Determine the (X, Y) coordinate at the center of the cell enclosing the given text.  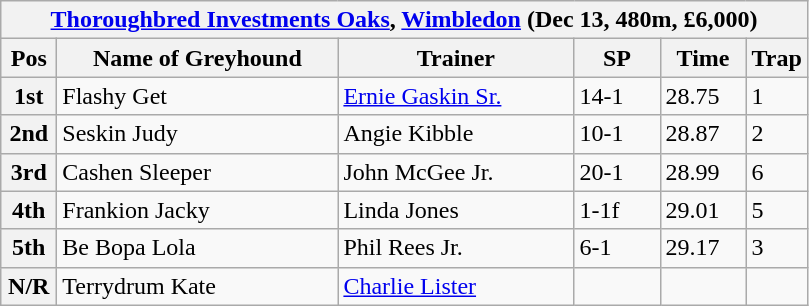
John McGee Jr. (456, 172)
2 (776, 134)
Seskin Judy (198, 134)
Thoroughbred Investments Oaks, Wimbledon (Dec 13, 480m, £6,000) (404, 20)
Flashy Get (198, 96)
14-1 (617, 96)
6 (776, 172)
4th (29, 210)
1 (776, 96)
Name of Greyhound (198, 58)
Angie Kibble (456, 134)
20-1 (617, 172)
Time (703, 58)
1-1f (617, 210)
Terrydrum Kate (198, 286)
5th (29, 248)
Trainer (456, 58)
Charlie Lister (456, 286)
5 (776, 210)
2nd (29, 134)
Phil Rees Jr. (456, 248)
Be Bopa Lola (198, 248)
Cashen Sleeper (198, 172)
6-1 (617, 248)
SP (617, 58)
Trap (776, 58)
Frankion Jacky (198, 210)
1st (29, 96)
28.87 (703, 134)
10-1 (617, 134)
Ernie Gaskin Sr. (456, 96)
N/R (29, 286)
28.99 (703, 172)
29.01 (703, 210)
3 (776, 248)
29.17 (703, 248)
Pos (29, 58)
28.75 (703, 96)
Linda Jones (456, 210)
3rd (29, 172)
